Capture the cell that displays the provided text and extract its (X, Y) central coordinate. 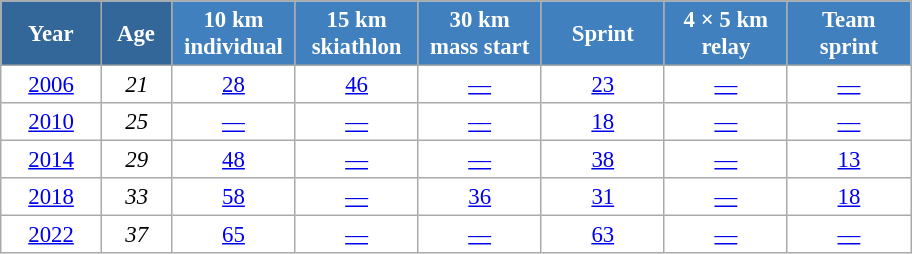
28 (234, 85)
46 (356, 85)
Sprint (602, 34)
13 (848, 160)
10 km individual (234, 34)
25 (136, 122)
Age (136, 34)
2006 (52, 85)
2022 (52, 235)
15 km skiathlon (356, 34)
31 (602, 197)
23 (602, 85)
Year (52, 34)
38 (602, 160)
21 (136, 85)
33 (136, 197)
37 (136, 235)
2010 (52, 122)
36 (480, 197)
2014 (52, 160)
58 (234, 197)
4 × 5 km relay (726, 34)
65 (234, 235)
48 (234, 160)
2018 (52, 197)
Team sprint (848, 34)
29 (136, 160)
30 km mass start (480, 34)
63 (602, 235)
